Search for the cell housing the specified text and yield its [X, Y] center coordinate. 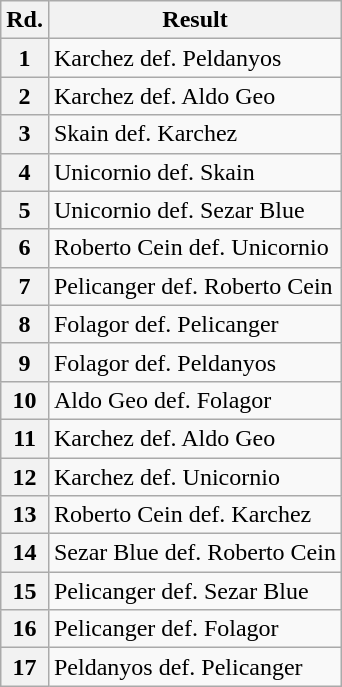
15 [25, 591]
Pelicanger def. Folagor [194, 629]
8 [25, 324]
10 [25, 400]
Sezar Blue def. Roberto Cein [194, 553]
Karchez def. Unicornio [194, 477]
17 [25, 667]
14 [25, 553]
5 [25, 210]
Folagor def. Pelicanger [194, 324]
Result [194, 20]
1 [25, 58]
3 [25, 134]
Folagor def. Peldanyos [194, 362]
Roberto Cein def. Unicornio [194, 248]
Unicornio def. Skain [194, 172]
Pelicanger def. Roberto Cein [194, 286]
Peldanyos def. Pelicanger [194, 667]
16 [25, 629]
7 [25, 286]
Karchez def. Peldanyos [194, 58]
2 [25, 96]
Roberto Cein def. Karchez [194, 515]
4 [25, 172]
Pelicanger def. Sezar Blue [194, 591]
Rd. [25, 20]
Aldo Geo def. Folagor [194, 400]
11 [25, 438]
6 [25, 248]
13 [25, 515]
Skain def. Karchez [194, 134]
9 [25, 362]
12 [25, 477]
Unicornio def. Sezar Blue [194, 210]
